Search for the cell housing the specified text and yield its (x, y) center coordinate. 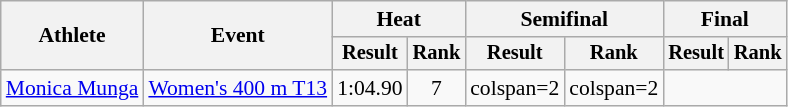
Monica Munga (72, 88)
Heat (398, 19)
Athlete (72, 36)
Event (238, 36)
Semifinal (564, 19)
Women's 400 m T13 (238, 88)
Final (724, 19)
1:04.90 (370, 88)
7 (437, 88)
